For the text-containing cell, return its midpoint in (x, y) coordinate format. 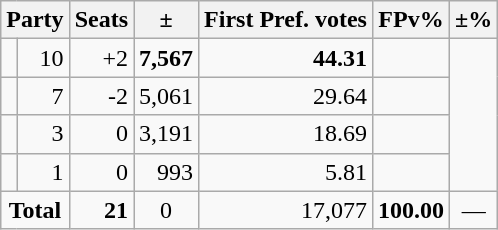
— (474, 210)
7,567 (166, 58)
10 (43, 58)
44.31 (286, 58)
±% (474, 20)
17,077 (286, 210)
7 (43, 96)
First Pref. votes (286, 20)
100.00 (410, 210)
3,191 (166, 134)
18.69 (286, 134)
-2 (101, 96)
Party (35, 20)
993 (166, 172)
5,061 (166, 96)
21 (101, 210)
29.64 (286, 96)
+2 (101, 58)
± (166, 20)
Total (35, 210)
3 (43, 134)
1 (43, 172)
Seats (101, 20)
5.81 (286, 172)
FPv% (410, 20)
